For the text-containing cell, return its midpoint in [X, Y] coordinate format. 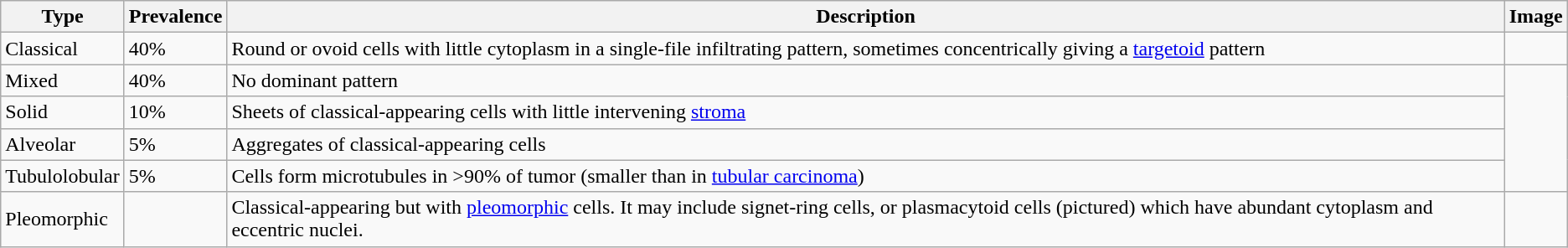
Image [1536, 17]
Round or ovoid cells with little cytoplasm in a single-file infiltrating pattern, sometimes concentrically giving a targetoid pattern [866, 49]
Prevalence [176, 17]
Pleomorphic [63, 220]
Tubulolobular [63, 176]
Type [63, 17]
Solid [63, 112]
Aggregates of classical-appearing cells [866, 144]
No dominant pattern [866, 80]
Mixed [63, 80]
Description [866, 17]
10% [176, 112]
Sheets of classical-appearing cells with little intervening stroma [866, 112]
Alveolar [63, 144]
Cells form microtubules in >90% of tumor (smaller than in tubular carcinoma) [866, 176]
Classical [63, 49]
